Find where the given text appears and provide that cell's center as [x, y] coordinate. 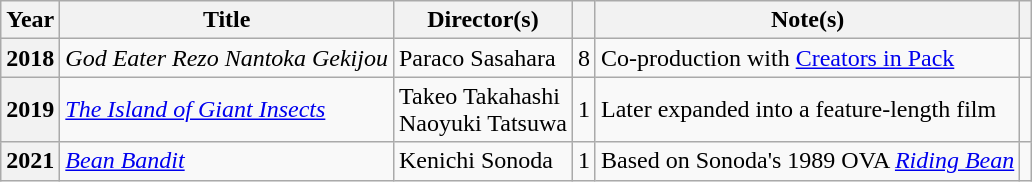
Year [30, 20]
Paraco Sasahara [482, 58]
God Eater Rezo Nantoka Gekijou [227, 58]
Based on Sonoda's 1989 OVA Riding Bean [807, 161]
Note(s) [807, 20]
The Island of Giant Insects [227, 110]
2019 [30, 110]
Kenichi Sonoda [482, 161]
2021 [30, 161]
Takeo TakahashiNaoyuki Tatsuwa [482, 110]
2018 [30, 58]
Later expanded into a feature-length film [807, 110]
8 [584, 58]
Bean Bandit [227, 161]
Director(s) [482, 20]
Title [227, 20]
Co-production with Creators in Pack [807, 58]
